Scan for the cell matching the given text and deliver its [x, y] coordinate at center. 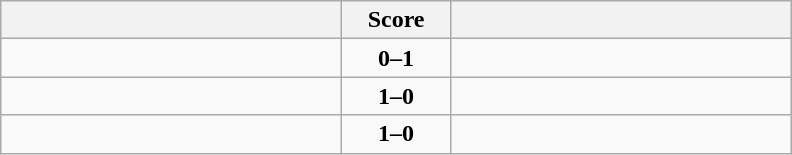
Score [396, 20]
0–1 [396, 58]
